Detect which cell encompasses the target text, then output its [X, Y] center coordinate. 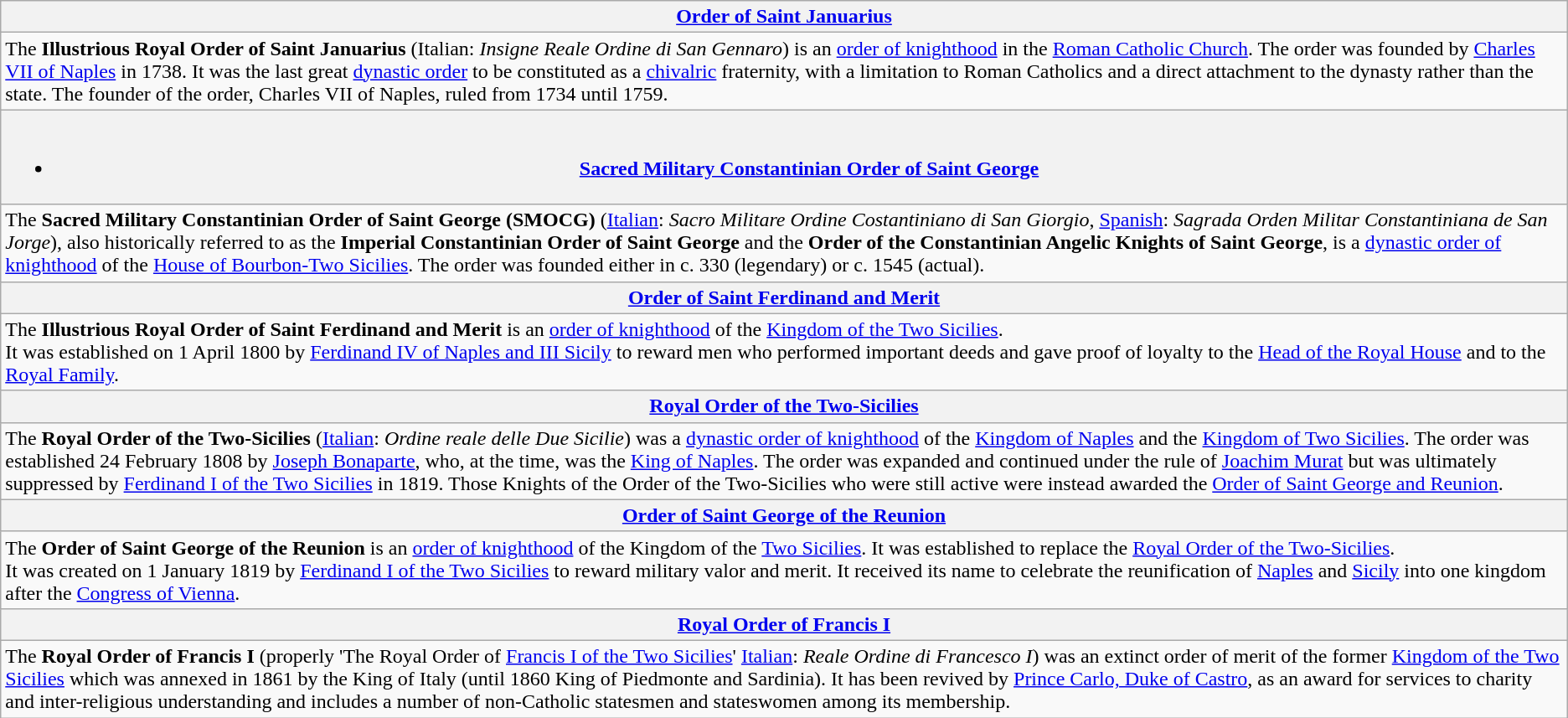
Order of Saint George of the Reunion [784, 515]
Sacred Military Constantinian Order of Saint George [784, 158]
Royal Order of the Two-Sicilies [784, 406]
Order of Saint Ferdinand and Merit [784, 297]
Order of Saint Januarius [784, 17]
Royal Order of Francis I [784, 624]
